Search for the cell housing the specified text and yield its [X, Y] center coordinate. 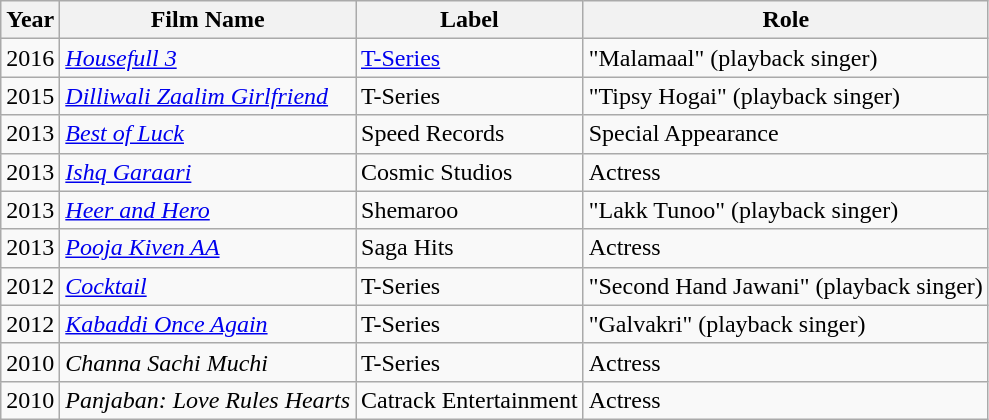
"Malamaal" (playback singer) [786, 58]
Speed Records [470, 134]
Dilliwali Zaalim Girlfriend [208, 96]
"Second Hand Jawani" (playback singer) [786, 286]
Role [786, 20]
Catrack Entertainment [470, 400]
Housefull 3 [208, 58]
Best of Luck [208, 134]
Kabaddi Once Again [208, 324]
"Galvakri" (playback singer) [786, 324]
Special Appearance [786, 134]
Cocktail [208, 286]
Shemaroo [470, 210]
Film Name [208, 20]
Channa Sachi Muchi [208, 362]
Pooja Kiven AA [208, 248]
Heer and Hero [208, 210]
Cosmic Studios [470, 172]
2016 [30, 58]
Ishq Garaari [208, 172]
"Lakk Tunoo" (playback singer) [786, 210]
"Tipsy Hogai" (playback singer) [786, 96]
Label [470, 20]
Saga Hits [470, 248]
Panjaban: Love Rules Hearts [208, 400]
Year [30, 20]
2015 [30, 96]
